For the text-containing cell, return its midpoint in (X, Y) coordinate format. 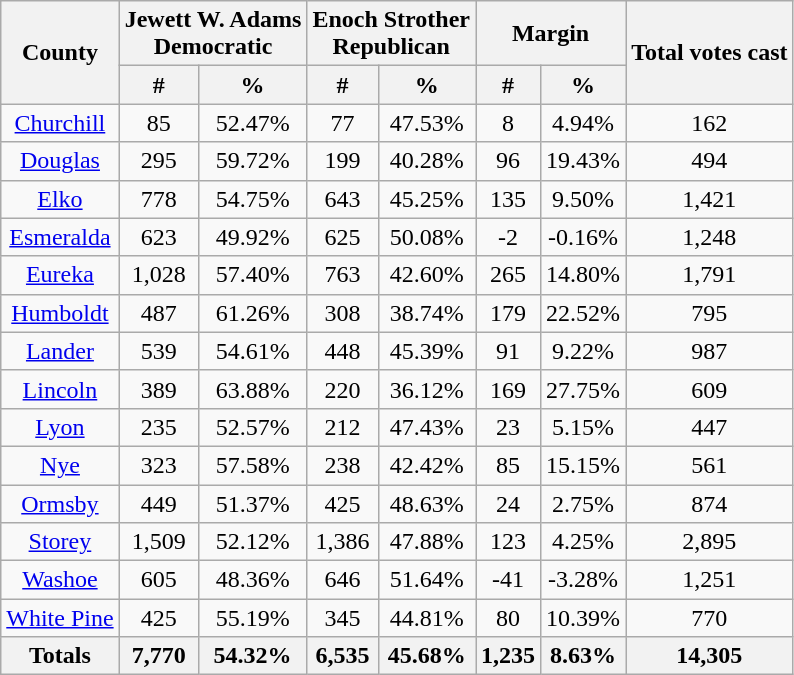
169 (508, 389)
763 (342, 275)
80 (508, 618)
23 (508, 427)
Margin (551, 34)
61.26% (252, 313)
179 (508, 313)
50.08% (426, 237)
54.61% (252, 351)
52.12% (252, 542)
Douglas (60, 161)
59.72% (252, 161)
4.25% (584, 542)
605 (158, 580)
874 (710, 503)
-3.28% (584, 580)
40.28% (426, 161)
96 (508, 161)
2,895 (710, 542)
19.43% (584, 161)
48.36% (252, 580)
42.60% (426, 275)
123 (508, 542)
48.63% (426, 503)
Elko (60, 199)
Lyon (60, 427)
51.37% (252, 503)
14,305 (710, 656)
54.32% (252, 656)
22.52% (584, 313)
38.74% (426, 313)
323 (158, 465)
63.88% (252, 389)
Eureka (60, 275)
643 (342, 199)
Storey (60, 542)
623 (158, 237)
199 (342, 161)
235 (158, 427)
52.57% (252, 427)
91 (508, 351)
Esmeralda (60, 237)
389 (158, 389)
345 (342, 618)
2.75% (584, 503)
10.39% (584, 618)
295 (158, 161)
494 (710, 161)
1,421 (710, 199)
Lincoln (60, 389)
15.15% (584, 465)
24 (508, 503)
57.58% (252, 465)
561 (710, 465)
55.19% (252, 618)
1,248 (710, 237)
Total votes cast (710, 52)
308 (342, 313)
49.92% (252, 237)
135 (508, 199)
44.81% (426, 618)
770 (710, 618)
1,791 (710, 275)
220 (342, 389)
162 (710, 123)
County (60, 52)
Nye (60, 465)
Washoe (60, 580)
Totals (60, 656)
14.80% (584, 275)
9.50% (584, 199)
36.12% (426, 389)
1,028 (158, 275)
45.25% (426, 199)
-0.16% (584, 237)
Ormsby (60, 503)
778 (158, 199)
Lander (60, 351)
47.53% (426, 123)
-2 (508, 237)
625 (342, 237)
4.94% (584, 123)
1,251 (710, 580)
Churchill (60, 123)
Jewett W. AdamsDemocratic (213, 34)
449 (158, 503)
77 (342, 123)
1,386 (342, 542)
1,509 (158, 542)
47.88% (426, 542)
646 (342, 580)
212 (342, 427)
795 (710, 313)
54.75% (252, 199)
487 (158, 313)
7,770 (158, 656)
609 (710, 389)
448 (342, 351)
987 (710, 351)
8 (508, 123)
45.68% (426, 656)
57.40% (252, 275)
539 (158, 351)
8.63% (584, 656)
42.42% (426, 465)
6,535 (342, 656)
1,235 (508, 656)
5.15% (584, 427)
Humboldt (60, 313)
447 (710, 427)
52.47% (252, 123)
51.64% (426, 580)
45.39% (426, 351)
9.22% (584, 351)
27.75% (584, 389)
47.43% (426, 427)
-41 (508, 580)
238 (342, 465)
Enoch StrotherRepublican (392, 34)
White Pine (60, 618)
265 (508, 275)
